Search for the cell housing the specified text and yield its (X, Y) center coordinate. 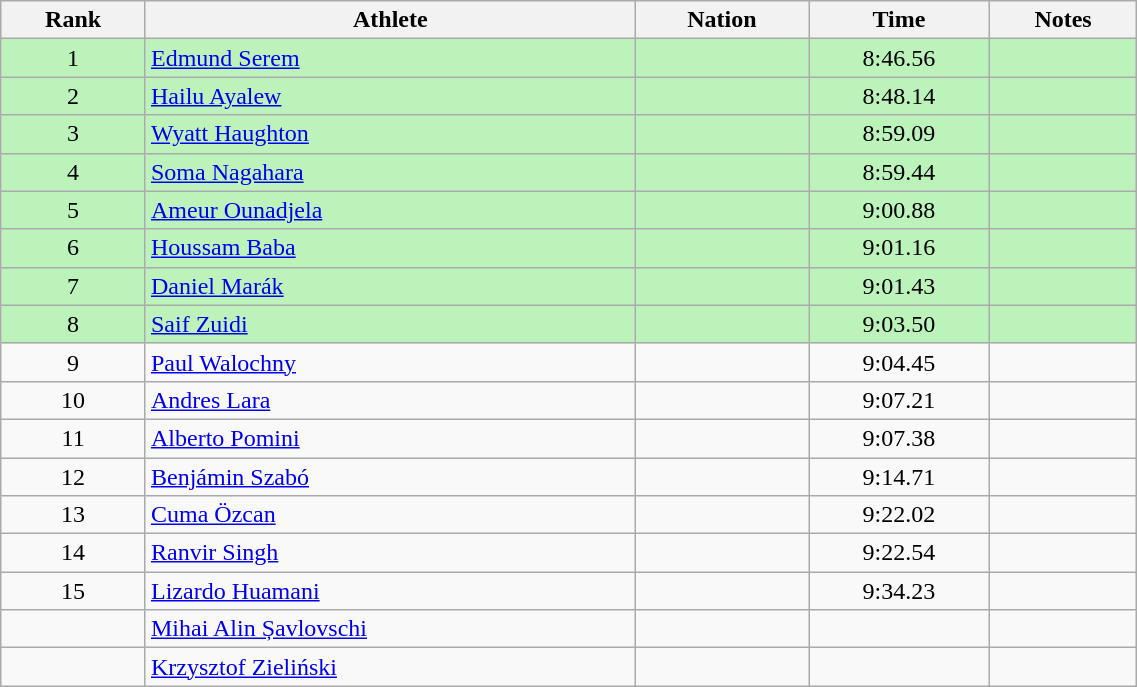
8:46.56 (900, 58)
Benjámin Szabó (390, 477)
9:22.54 (900, 553)
12 (74, 477)
9:22.02 (900, 515)
Daniel Marák (390, 286)
Ranvir Singh (390, 553)
11 (74, 438)
Ameur Ounadjela (390, 210)
8 (74, 324)
8:59.09 (900, 134)
Paul Walochny (390, 362)
9:01.16 (900, 248)
Mihai Alin Șavlovschi (390, 629)
Edmund Serem (390, 58)
9:07.21 (900, 400)
9:00.88 (900, 210)
Rank (74, 20)
Krzysztof Zieliński (390, 667)
9:01.43 (900, 286)
Time (900, 20)
8:48.14 (900, 96)
3 (74, 134)
14 (74, 553)
13 (74, 515)
9:14.71 (900, 477)
9:04.45 (900, 362)
Andres Lara (390, 400)
6 (74, 248)
Wyatt Haughton (390, 134)
5 (74, 210)
Hailu Ayalew (390, 96)
Alberto Pomini (390, 438)
1 (74, 58)
15 (74, 591)
Soma Nagahara (390, 172)
7 (74, 286)
2 (74, 96)
Athlete (390, 20)
Cuma Özcan (390, 515)
9 (74, 362)
Lizardo Huamani (390, 591)
8:59.44 (900, 172)
Houssam Baba (390, 248)
4 (74, 172)
10 (74, 400)
9:03.50 (900, 324)
Notes (1063, 20)
Saif Zuidi (390, 324)
Nation (722, 20)
9:34.23 (900, 591)
9:07.38 (900, 438)
